Find where the given text appears and provide that cell's center as [x, y] coordinate. 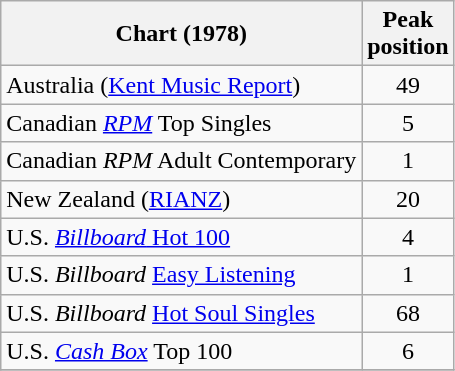
5 [408, 123]
Australia (Kent Music Report) [182, 85]
20 [408, 199]
49 [408, 85]
U.S. Cash Box Top 100 [182, 351]
6 [408, 351]
U.S. Billboard Hot Soul Singles [182, 313]
Canadian RPM Top Singles [182, 123]
68 [408, 313]
Chart (1978) [182, 34]
Peakposition [408, 34]
New Zealand (RIANZ) [182, 199]
U.S. Billboard Hot 100 [182, 237]
4 [408, 237]
Canadian RPM Adult Contemporary [182, 161]
U.S. Billboard Easy Listening [182, 275]
